Detect which cell encompasses the target text, then output its (X, Y) center coordinate. 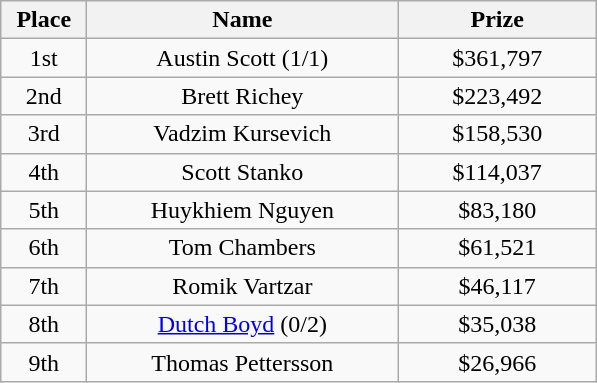
8th (44, 324)
1st (44, 58)
Tom Chambers (242, 248)
Thomas Pettersson (242, 362)
Place (44, 20)
Romik Vartzar (242, 286)
$35,038 (498, 324)
5th (44, 210)
$46,117 (498, 286)
Scott Stanko (242, 172)
Brett Richey (242, 96)
7th (44, 286)
$26,966 (498, 362)
Name (242, 20)
$114,037 (498, 172)
$61,521 (498, 248)
$223,492 (498, 96)
$361,797 (498, 58)
Prize (498, 20)
Vadzim Kursevich (242, 134)
$83,180 (498, 210)
Dutch Boyd (0/2) (242, 324)
3rd (44, 134)
9th (44, 362)
6th (44, 248)
$158,530 (498, 134)
2nd (44, 96)
Huykhiem Nguyen (242, 210)
4th (44, 172)
Austin Scott (1/1) (242, 58)
